Extract the (x, y) coordinate from the center of the cell holding the provided text.  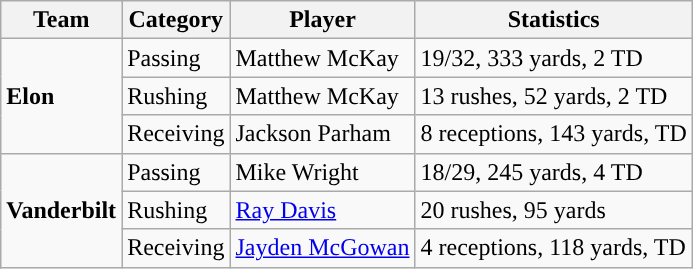
Ray Davis (322, 210)
18/29, 245 yards, 4 TD (554, 172)
Player (322, 20)
19/32, 333 yards, 2 TD (554, 58)
Elon (62, 96)
Jayden McGowan (322, 248)
Statistics (554, 20)
Vanderbilt (62, 210)
4 receptions, 118 yards, TD (554, 248)
13 rushes, 52 yards, 2 TD (554, 96)
Jackson Parham (322, 134)
20 rushes, 95 yards (554, 210)
Mike Wright (322, 172)
Category (176, 20)
8 receptions, 143 yards, TD (554, 134)
Team (62, 20)
